Return the (X, Y) coordinate for the center point of the cell that contains the specified text.  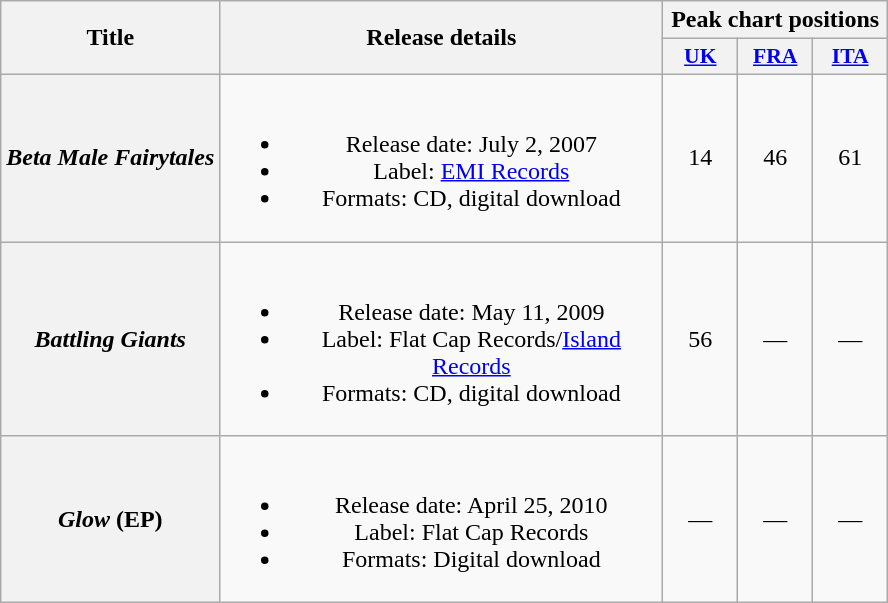
Release details (442, 38)
Beta Male Fairytales (110, 158)
Release date: April 25, 2010Label: Flat Cap RecordsFormats: Digital download (442, 520)
Release date: July 2, 2007Label: EMI RecordsFormats: CD, digital download (442, 158)
Release date: May 11, 2009Label: Flat Cap Records/Island RecordsFormats: CD, digital download (442, 339)
61 (850, 158)
FRA (776, 57)
Peak chart positions (776, 20)
UK (700, 57)
ITA (850, 57)
46 (776, 158)
Battling Giants (110, 339)
Title (110, 38)
14 (700, 158)
56 (700, 339)
Glow (EP) (110, 520)
